Provide the (x, y) coordinate of the cell's center where the given text is located.  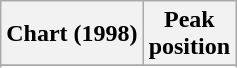
Peakposition (189, 34)
Chart (1998) (72, 34)
